Find where the given text appears and provide that cell's center as (X, Y) coordinate. 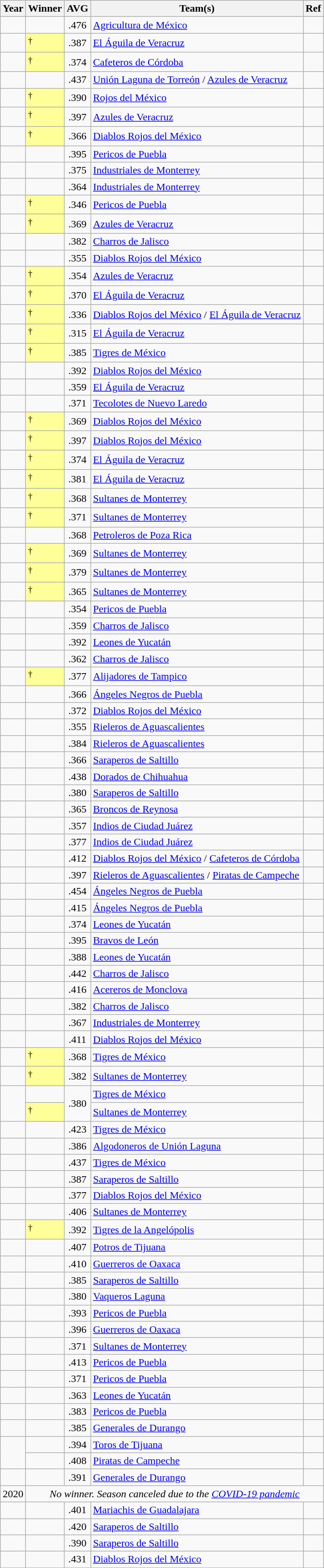
.423 (78, 1130)
.379 (78, 572)
Tecolotes de Nuevo Laredo (196, 403)
Rieleros de Aguascalientes / Piratas de Campeche (196, 875)
Algodoneros de Unión Laguna (196, 1146)
.420 (78, 1527)
.476 (78, 25)
.367 (78, 1023)
AVG (78, 9)
.375 (78, 170)
Dorados de Chihuahua (196, 776)
.370 (78, 295)
.413 (78, 1362)
Potros de Tijuana (196, 1247)
.394 (78, 1445)
.454 (78, 891)
.391 (78, 1477)
.384 (78, 743)
Bravos de León (196, 941)
.386 (78, 1146)
Rojos del México (196, 98)
.362 (78, 658)
.412 (78, 859)
Alijadores de Tampico (196, 677)
.315 (78, 334)
.431 (78, 1559)
.346 (78, 205)
Broncos de Reynosa (196, 809)
.411 (78, 1039)
.416 (78, 990)
.336 (78, 314)
.372 (78, 711)
.438 (78, 776)
Mariachis de Guadalajara (196, 1510)
2020 (13, 1494)
.396 (78, 1329)
Agricultura de México (196, 25)
.357 (78, 825)
Toros de Tijuana (196, 1445)
Unión Laguna de Torreón / Azules de Veracruz (196, 80)
.381 (78, 479)
.442 (78, 973)
.383 (78, 1412)
.388 (78, 957)
No winner. Season canceled due to the COVID-19 pandemic (175, 1494)
.401 (78, 1510)
.407 (78, 1247)
Diablos Rojos del México / El Águila de Veracruz (196, 314)
Winner (45, 9)
Petroleros de Poza Rica (196, 535)
Cafeteros de Córdoba (196, 62)
Diablos Rojos del México / Cafeteros de Córdoba (196, 859)
Team(s) (196, 9)
.408 (78, 1461)
.415 (78, 908)
Acereros de Monclova (196, 990)
Piratas de Campeche (196, 1461)
Vaqueros Laguna (196, 1297)
Ref (314, 9)
.364 (78, 187)
.406 (78, 1212)
.393 (78, 1313)
.410 (78, 1264)
Tigres de la Angelópolis (196, 1230)
.363 (78, 1395)
Year (13, 9)
